Output the [x, y] coordinate of the center of the cell containing the given text.  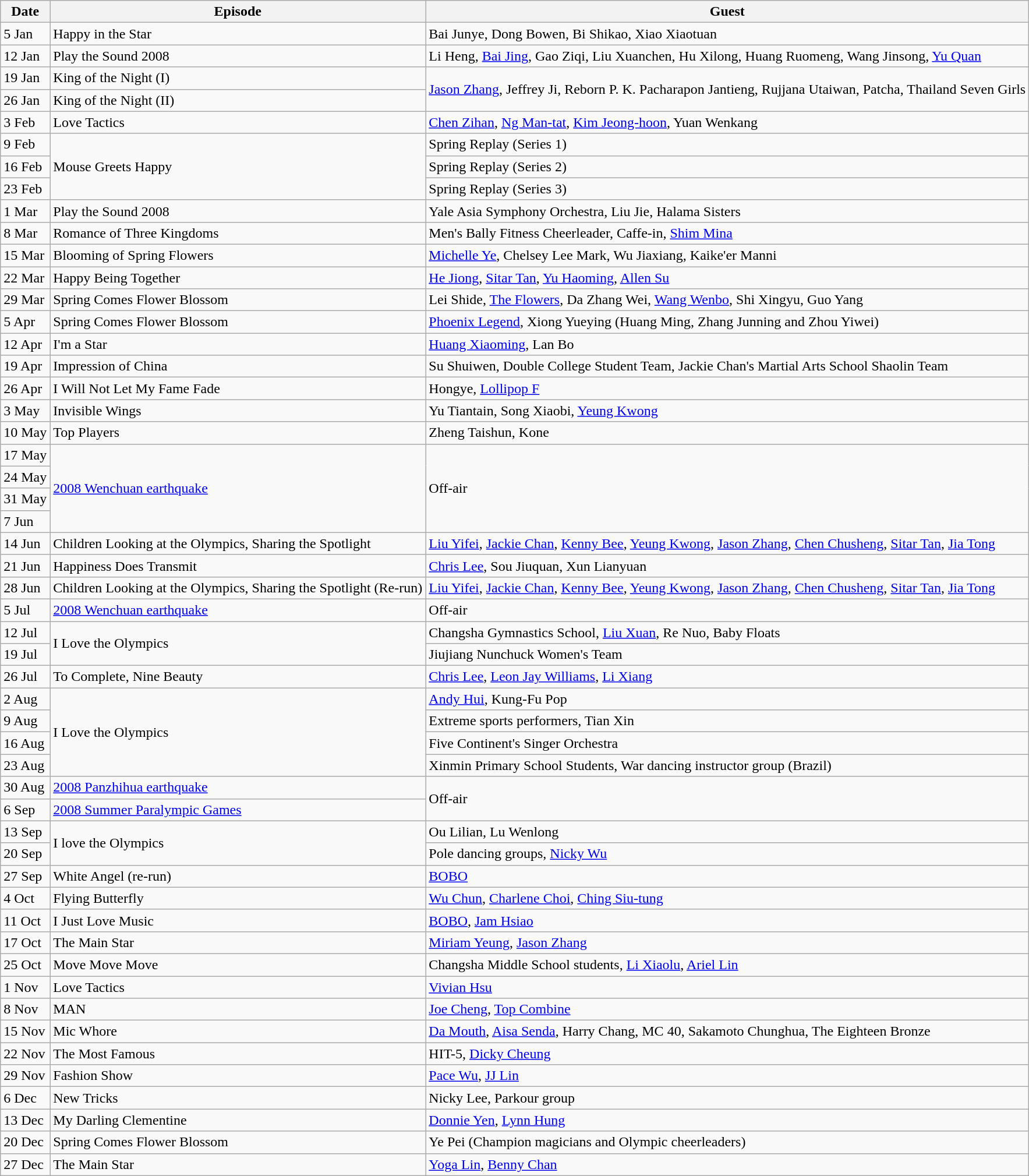
Spring Replay (Series 1) [727, 144]
Happy in the Star [238, 34]
New Tricks [238, 1098]
29 Mar [26, 300]
3 May [26, 411]
Spring Replay (Series 2) [727, 167]
Extreme sports performers, Tian Xin [727, 721]
Five Continent's Singer Orchestra [727, 743]
16 Aug [26, 743]
Huang Xiaoming, Lan Bo [727, 344]
2008 Summer Paralympic Games [238, 810]
I love the Olympics [238, 843]
Episode [238, 12]
Invisible Wings [238, 411]
20 Dec [26, 1142]
21 Jun [26, 566]
BOBO [727, 876]
6 Dec [26, 1098]
Impression of China [238, 366]
31 May [26, 499]
Su Shuiwen, Double College Student Team, Jackie Chan's Martial Arts School Shaolin Team [727, 366]
Zheng Taishun, Kone [727, 433]
15 Mar [26, 255]
Spring Replay (Series 3) [727, 189]
Xinmin Primary School Students, War dancing instructor group (Brazil) [727, 765]
Changsha Middle School students, Li Xiaolu, Ariel Lin [727, 965]
24 May [26, 477]
MAN [238, 1009]
Top Players [238, 433]
28 Jun [26, 588]
14 Jun [26, 543]
He Jiong, Sitar Tan, Yu Haoming, Allen Su [727, 278]
5 Jul [26, 610]
27 Sep [26, 876]
3 Feb [26, 122]
23 Aug [26, 765]
23 Feb [26, 189]
I'm a Star [238, 344]
Guest [727, 12]
10 May [26, 433]
9 Feb [26, 144]
26 Apr [26, 389]
22 Nov [26, 1054]
6 Sep [26, 810]
26 Jul [26, 677]
Phoenix Legend, Xiong Yueying (Huang Ming, Zhang Junning and Zhou Yiwei) [727, 322]
King of the Night (I) [238, 78]
Pace Wu, JJ Lin [727, 1076]
Pole dancing groups, Nicky Wu [727, 854]
Happiness Does Transmit [238, 566]
27 Dec [26, 1164]
Miriam Yeung, Jason Zhang [727, 942]
2 Aug [26, 699]
Ou Lilian, Lu Wenlong [727, 832]
Happy Being Together [238, 278]
16 Feb [26, 167]
29 Nov [26, 1076]
My Darling Clementine [238, 1120]
Da Mouth, Aisa Senda, Harry Chang, MC 40, Sakamoto Chunghua, The Eighteen Bronze [727, 1032]
Bai Junye, Dong Bowen, Bi Shikao, Xiao Xiaotuan [727, 34]
BOBO, Jam Hsiao [727, 920]
2008 Panzhihua earthquake [238, 787]
Flying Butterfly [238, 898]
1 Nov [26, 987]
Joe Cheng, Top Combine [727, 1009]
Chen Zihan, Ng Man-tat, Kim Jeong-hoon, Yuan Wenkang [727, 122]
22 Mar [26, 278]
Chris Lee, Sou Jiuquan, Xun Lianyuan [727, 566]
Men's Bally Fitness Cheerleader, Caffe-in, Shim Mina [727, 233]
HIT-5, Dicky Cheung [727, 1054]
King of the Night (II) [238, 100]
The Most Famous [238, 1054]
Blooming of Spring Flowers [238, 255]
Wu Chun, Charlene Choi, Ching Siu-tung [727, 898]
Vivian Hsu [727, 987]
12 Jul [26, 632]
Jiujiang Nunchuck Women's Team [727, 655]
Children Looking at the Olympics, Sharing the Spotlight (Re-run) [238, 588]
Li Heng, Bai Jing, Gao Ziqi, Liu Xuanchen, Hu Xilong, Huang Ruomeng, Wang Jinsong, Yu Quan [727, 56]
19 Jul [26, 655]
12 Jan [26, 56]
Fashion Show [238, 1076]
7 Jun [26, 521]
12 Apr [26, 344]
Romance of Three Kingdoms [238, 233]
26 Jan [26, 100]
17 Oct [26, 942]
4 Oct [26, 898]
11 Oct [26, 920]
Michelle Ye, Chelsey Lee Mark, Wu Jiaxiang, Kaike'er Manni [727, 255]
19 Jan [26, 78]
Donnie Yen, Lynn Hung [727, 1120]
5 Jan [26, 34]
Ye Pei (Champion magicians and Olympic cheerleaders) [727, 1142]
To Complete, Nine Beauty [238, 677]
Move Move Move [238, 965]
Yu Tiantain, Song Xiaobi, Yeung Kwong [727, 411]
Lei Shide, The Flowers, Da Zhang Wei, Wang Wenbo, Shi Xingyu, Guo Yang [727, 300]
Chris Lee, Leon Jay Williams, Li Xiang [727, 677]
White Angel (re-run) [238, 876]
17 May [26, 455]
Hongye, Lollipop F [727, 389]
5 Apr [26, 322]
Changsha Gymnastics School, Liu Xuan, Re Nuo, Baby Floats [727, 632]
13 Sep [26, 832]
I Will Not Let My Fame Fade [238, 389]
8 Mar [26, 233]
8 Nov [26, 1009]
I Just Love Music [238, 920]
Mouse Greets Happy [238, 167]
Nicky Lee, Parkour group [727, 1098]
13 Dec [26, 1120]
Children Looking at the Olympics, Sharing the Spotlight [238, 543]
1 Mar [26, 211]
Mic Whore [238, 1032]
Date [26, 12]
Yale Asia Symphony Orchestra, Liu Jie, Halama Sisters [727, 211]
15 Nov [26, 1032]
20 Sep [26, 854]
30 Aug [26, 787]
19 Apr [26, 366]
Jason Zhang, Jeffrey Ji, Reborn P. K. Pacharapon Jantieng, Rujjana Utaiwan, Patcha, Thailand Seven Girls [727, 89]
Andy Hui, Kung-Fu Pop [727, 699]
25 Oct [26, 965]
Yoga Lin, Benny Chan [727, 1164]
9 Aug [26, 721]
